Provide the (x, y) coordinate of the cell's center where the given text is located.  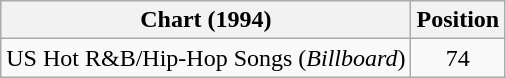
US Hot R&B/Hip-Hop Songs (Billboard) (206, 58)
74 (458, 58)
Chart (1994) (206, 20)
Position (458, 20)
